Return [x, y] of the center of cell containing provided text 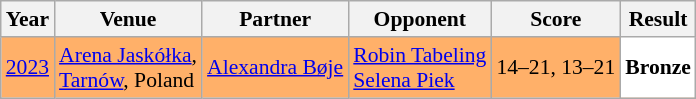
Robin Tabeling Selena Piek [420, 68]
Bronze [658, 68]
Opponent [420, 19]
Score [556, 19]
Venue [128, 19]
14–21, 13–21 [556, 68]
Partner [275, 19]
Arena Jaskółka,Tarnów, Poland [128, 68]
Result [658, 19]
2023 [28, 68]
Alexandra Bøje [275, 68]
Year [28, 19]
